Scan for the cell matching the given text and deliver its (X, Y) coordinate at center. 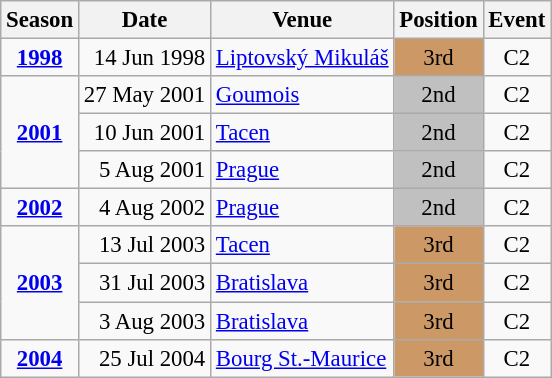
10 Jun 2001 (144, 133)
27 May 2001 (144, 95)
2002 (40, 208)
25 Jul 2004 (144, 358)
1998 (40, 58)
Event (517, 20)
2004 (40, 358)
31 Jul 2003 (144, 283)
Liptovský Mikuláš (302, 58)
Venue (302, 20)
Season (40, 20)
Goumois (302, 95)
Bourg St.-Maurice (302, 358)
2001 (40, 132)
3 Aug 2003 (144, 321)
4 Aug 2002 (144, 208)
2003 (40, 282)
Position (438, 20)
13 Jul 2003 (144, 245)
14 Jun 1998 (144, 58)
5 Aug 2001 (144, 170)
Date (144, 20)
